Determine the [X, Y] coordinate at the center of the cell enclosing the given text.  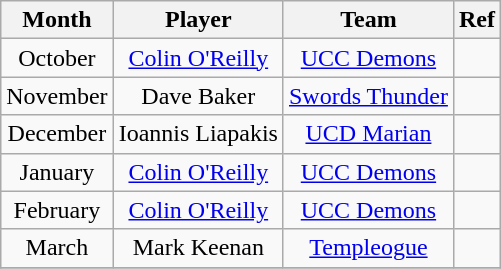
Player [198, 20]
Month [57, 20]
Dave Baker [198, 96]
Ref [476, 20]
UCD Marian [368, 134]
November [57, 96]
Ioannis Liapakis [198, 134]
December [57, 134]
Mark Keenan [198, 248]
Team [368, 20]
October [57, 58]
Templeogue [368, 248]
January [57, 172]
March [57, 248]
February [57, 210]
Swords Thunder [368, 96]
